Pinpoint the cell where the given text exists, returning its [X, Y] midpoint coordinate. 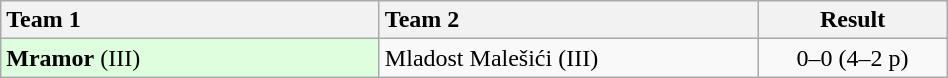
0–0 (4–2 p) [852, 58]
Result [852, 20]
Team 1 [190, 20]
Mramor (III) [190, 58]
Team 2 [568, 20]
Mladost Malešići (III) [568, 58]
